Capture the cell that displays the provided text and extract its (x, y) central coordinate. 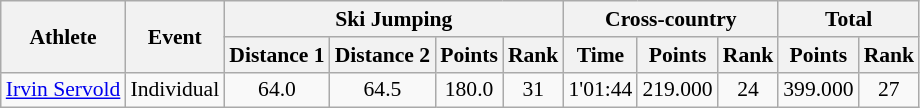
1'01:44 (600, 90)
Time (600, 55)
64.5 (382, 90)
Irvin Servold (64, 90)
Individual (174, 90)
Event (174, 36)
180.0 (469, 90)
Cross-country (670, 19)
31 (534, 90)
27 (890, 90)
Athlete (64, 36)
219.000 (677, 90)
Distance 2 (382, 55)
64.0 (276, 90)
Distance 1 (276, 55)
24 (748, 90)
Total (848, 19)
399.000 (818, 90)
Ski Jumping (394, 19)
